Detect which cell encompasses the target text, then output its [X, Y] center coordinate. 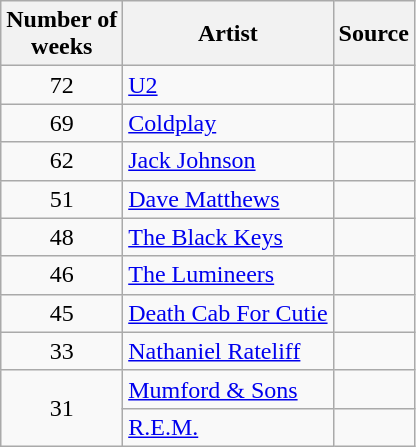
The Lumineers [228, 275]
U2 [228, 85]
Number of weeks [62, 34]
33 [62, 351]
Artist [228, 34]
Nathaniel Rateliff [228, 351]
R.E.M. [228, 427]
69 [62, 123]
46 [62, 275]
72 [62, 85]
Source [374, 34]
Death Cab For Cutie [228, 313]
Dave Matthews [228, 199]
51 [62, 199]
45 [62, 313]
The Black Keys [228, 237]
31 [62, 408]
Jack Johnson [228, 161]
Coldplay [228, 123]
62 [62, 161]
48 [62, 237]
Mumford & Sons [228, 389]
